Determine the (x, y) coordinate at the center of the cell enclosing the given text.  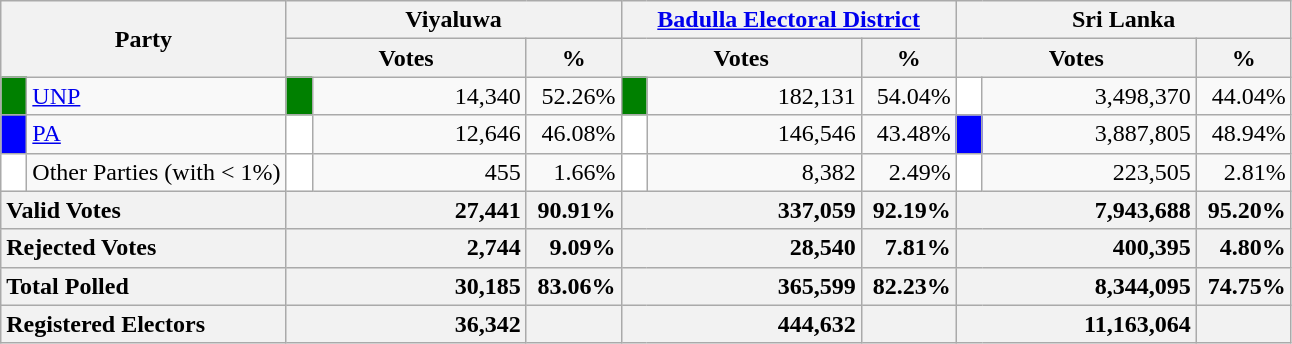
43.48% (908, 134)
4.80% (1244, 248)
182,131 (754, 96)
83.06% (574, 286)
36,342 (406, 324)
7,943,688 (1076, 210)
2.49% (908, 172)
223,505 (1089, 172)
48.94% (1244, 134)
444,632 (741, 324)
455 (419, 172)
1.66% (574, 172)
Rejected Votes (144, 248)
3,887,805 (1089, 134)
Badulla Electoral District (788, 20)
54.04% (908, 96)
365,599 (741, 286)
Party (144, 39)
Total Polled (144, 286)
400,395 (1076, 248)
Other Parties (with < 1%) (156, 172)
90.91% (574, 210)
52.26% (574, 96)
7.81% (908, 248)
44.04% (1244, 96)
46.08% (574, 134)
Sri Lanka (1124, 20)
8,382 (754, 172)
UNP (156, 96)
337,059 (741, 210)
Registered Electors (144, 324)
12,646 (419, 134)
PA (156, 134)
95.20% (1244, 210)
82.23% (908, 286)
8,344,095 (1076, 286)
92.19% (908, 210)
Viyaluwa (454, 20)
2,744 (406, 248)
14,340 (419, 96)
30,185 (406, 286)
11,163,064 (1076, 324)
27,441 (406, 210)
Valid Votes (144, 210)
74.75% (1244, 286)
28,540 (741, 248)
2.81% (1244, 172)
3,498,370 (1089, 96)
146,546 (754, 134)
9.09% (574, 248)
